From the cell containing the given text, extract its center point as [x, y] coordinate. 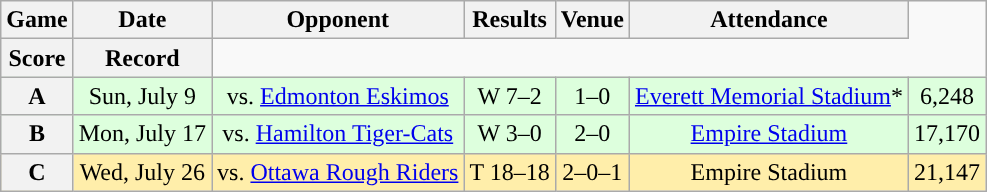
6,248 [946, 96]
vs. Ottawa Rough Riders [338, 172]
1–0 [592, 96]
vs. Hamilton Tiger-Cats [338, 134]
Wed, July 26 [142, 172]
21,147 [946, 172]
Game [37, 20]
Date [142, 20]
C [37, 172]
Attendance [768, 20]
17,170 [946, 134]
vs. Edmonton Eskimos [338, 96]
W 7–2 [510, 96]
W 3–0 [510, 134]
B [37, 134]
2–0–1 [592, 172]
2–0 [592, 134]
Score [37, 58]
Sun, July 9 [142, 96]
Venue [592, 20]
Record [142, 58]
Mon, July 17 [142, 134]
Results [510, 20]
T 18–18 [510, 172]
Everett Memorial Stadium* [768, 96]
Opponent [338, 20]
A [37, 96]
